Capture the cell that displays the provided text and extract its [x, y] central coordinate. 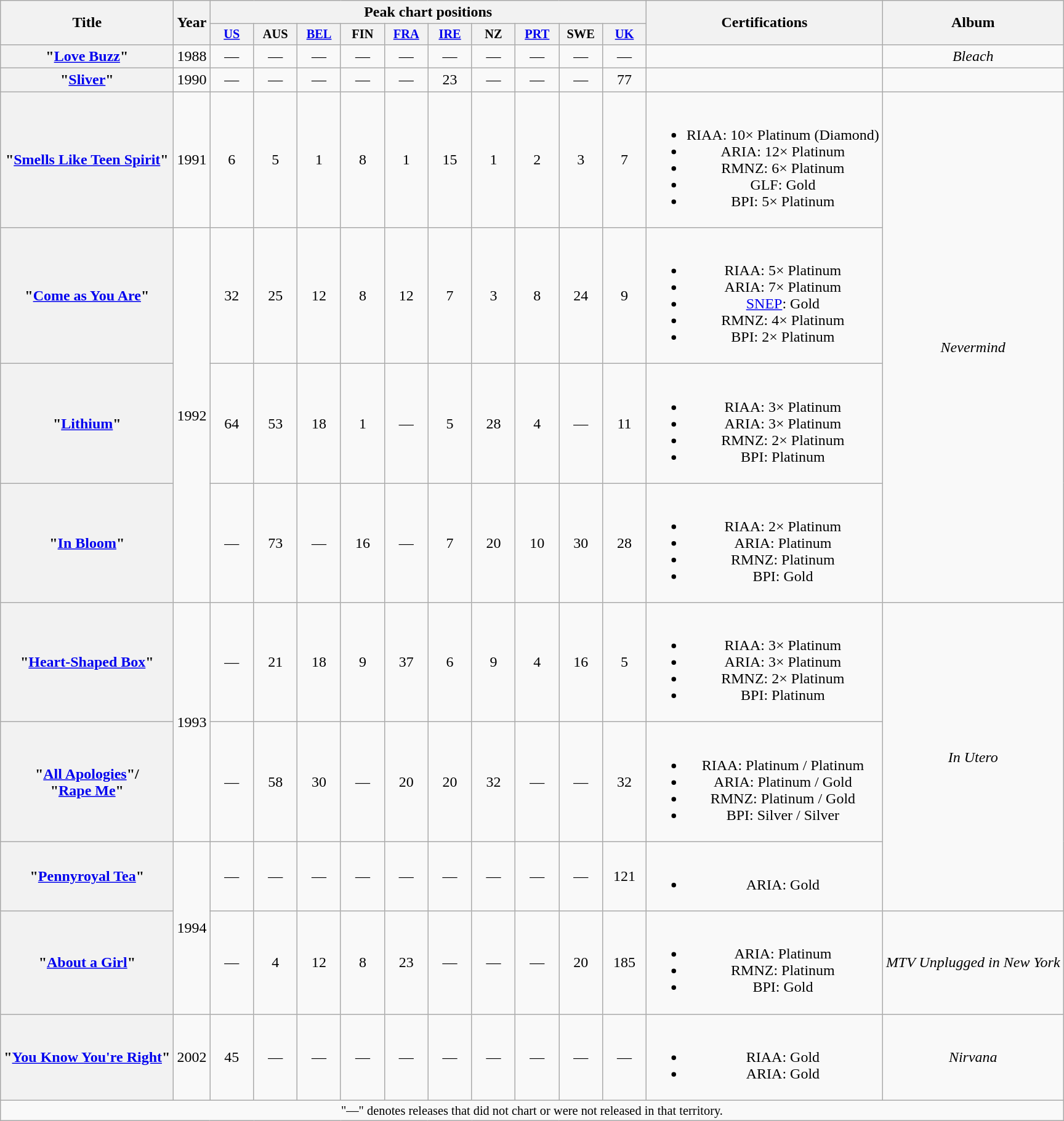
53 [276, 424]
RIAA: 2× PlatinumARIA: PlatinumRMNZ: PlatinumBPI: Gold [764, 543]
121 [624, 877]
ARIA: PlatinumRMNZ: PlatinumBPI: Gold [764, 963]
Year [192, 23]
1993 [192, 722]
PRT [537, 34]
RIAA: Platinum / PlatinumARIA: Platinum / GoldRMNZ: Platinum / GoldBPI: Silver / Silver [764, 782]
"Smells Like Teen Spirit" [87, 160]
Certifications [764, 23]
1992 [192, 415]
11 [624, 424]
SWE [581, 34]
Nevermind [973, 347]
UK [624, 34]
"Pennyroyal Tea" [87, 877]
45 [232, 1057]
"Sliver" [87, 80]
FIN [362, 34]
58 [276, 782]
Bleach [973, 56]
FRA [406, 34]
Title [87, 23]
1991 [192, 160]
"Lithium" [87, 424]
37 [406, 662]
185 [624, 963]
BEL [319, 34]
"—" denotes releases that did not chart or were not released in that territory. [532, 1111]
1990 [192, 80]
Nirvana [973, 1057]
64 [232, 424]
ARIA: Gold [764, 877]
RIAA: 10× Platinum (Diamond)ARIA: 12× PlatinumRMNZ: 6× PlatinumGLF: GoldBPI: 5× Platinum [764, 160]
2 [537, 160]
NZ [494, 34]
"All Apologies"/"Rape Me" [87, 782]
AUS [276, 34]
"Come as You Are" [87, 295]
2002 [192, 1057]
1994 [192, 928]
"Heart-Shaped Box" [87, 662]
MTV Unplugged in New York [973, 963]
"In Bloom" [87, 543]
1988 [192, 56]
"About a Girl" [87, 963]
25 [276, 295]
Album [973, 23]
21 [276, 662]
15 [449, 160]
RIAA: 5× PlatinumARIA: 7× PlatinumSNEP: GoldRMNZ: 4× PlatinumBPI: 2× Platinum [764, 295]
In Utero [973, 757]
77 [624, 80]
US [232, 34]
IRE [449, 34]
73 [276, 543]
RIAA: GoldARIA: Gold [764, 1057]
"You Know You're Right" [87, 1057]
10 [537, 543]
Peak chart positions [429, 12]
24 [581, 295]
"Love Buzz" [87, 56]
